Output the (x, y) coordinate of the center of the cell containing the given text.  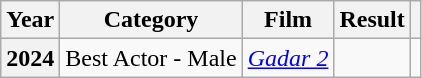
Category (151, 20)
Film (288, 20)
Result (372, 20)
Gadar 2 (288, 58)
Year (30, 20)
Best Actor - Male (151, 58)
2024 (30, 58)
